Determine the [x, y] coordinate at the center of the cell enclosing the given text.  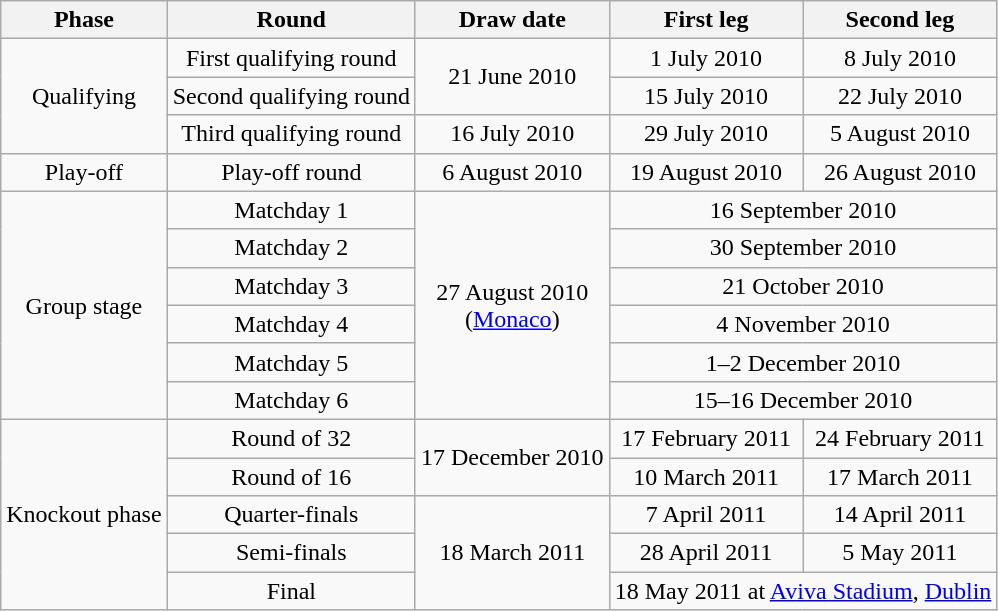
Third qualifying round [291, 134]
7 April 2011 [706, 515]
Draw date [512, 20]
15–16 December 2010 [803, 400]
29 July 2010 [706, 134]
5 August 2010 [900, 134]
18 May 2011 at Aviva Stadium, Dublin [803, 591]
27 August 2010(Monaco) [512, 305]
21 June 2010 [512, 77]
26 August 2010 [900, 172]
Second leg [900, 20]
17 December 2010 [512, 457]
Semi-finals [291, 553]
16 September 2010 [803, 210]
17 February 2011 [706, 438]
8 July 2010 [900, 58]
Round of 16 [291, 477]
4 November 2010 [803, 324]
28 April 2011 [706, 553]
Matchday 5 [291, 362]
Matchday 4 [291, 324]
15 July 2010 [706, 96]
6 August 2010 [512, 172]
Play-off round [291, 172]
Round of 32 [291, 438]
Quarter-finals [291, 515]
First qualifying round [291, 58]
Knockout phase [84, 514]
5 May 2011 [900, 553]
24 February 2011 [900, 438]
Play-off [84, 172]
Group stage [84, 305]
Phase [84, 20]
Matchday 1 [291, 210]
Round [291, 20]
Matchday 6 [291, 400]
10 March 2011 [706, 477]
17 March 2011 [900, 477]
14 April 2011 [900, 515]
Second qualifying round [291, 96]
19 August 2010 [706, 172]
18 March 2011 [512, 553]
Matchday 3 [291, 286]
Qualifying [84, 96]
16 July 2010 [512, 134]
1 July 2010 [706, 58]
Matchday 2 [291, 248]
30 September 2010 [803, 248]
22 July 2010 [900, 96]
1–2 December 2010 [803, 362]
21 October 2010 [803, 286]
Final [291, 591]
First leg [706, 20]
